Capture the cell that displays the provided text and extract its (X, Y) central coordinate. 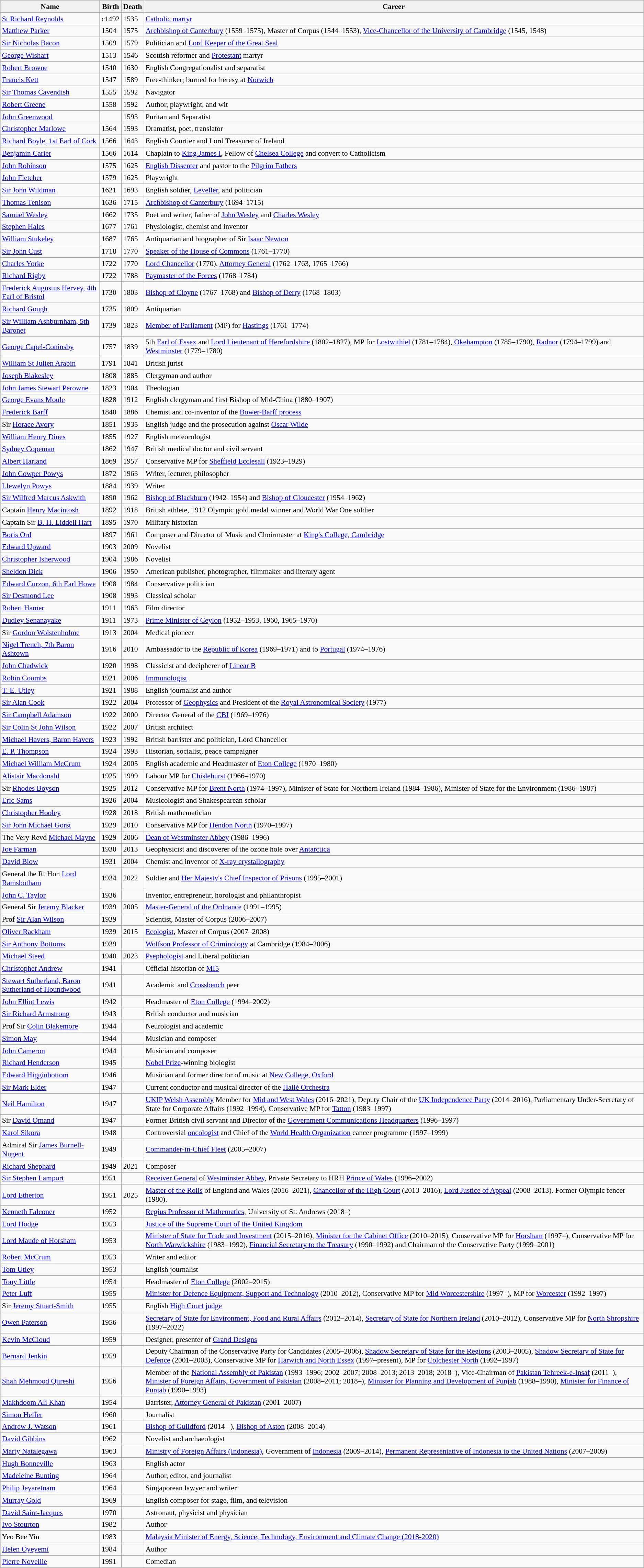
Admiral Sir James Burnell-Nugent (50, 1150)
Sir Anthony Bottoms (50, 944)
Sheldon Dick (50, 571)
English meteorologist (394, 437)
1855 (111, 437)
Malaysia Minister of Energy, Science, Technology, Environment and Climate Change (2018-2020) (394, 1537)
Richard Henderson (50, 1063)
Justice of the Supreme Court of the United Kingdom (394, 1224)
1969 (111, 1500)
Scientist, Master of Corpus (2006–2007) (394, 920)
John Fletcher (50, 178)
2021 (133, 1166)
Birth (111, 7)
1927 (133, 437)
Receiver General of Westminster Abbey, Private Secretary to HRH Prince of Wales (1996–2002) (394, 1178)
1912 (133, 400)
Medical pioneer (394, 633)
Dramatist, poet, translator (394, 129)
1926 (111, 801)
Lord Hodge (50, 1224)
1761 (133, 227)
Sir Alan Cook (50, 703)
1547 (111, 80)
1791 (111, 364)
Boris Ord (50, 535)
Albert Harland (50, 461)
1841 (133, 364)
Sir Thomas Cavendish (50, 92)
Former British civil servant and Director of the Government Communications Headquarters (1996–1997) (394, 1121)
Lord Maude of Horsham (50, 1241)
Writer and editor (394, 1257)
Writer (394, 486)
Murray Gold (50, 1500)
Prof Sir Alan Wilson (50, 920)
Novelist and archaeologist (394, 1439)
1942 (111, 1002)
1540 (111, 68)
1614 (133, 154)
1662 (111, 215)
Hugh Bonneville (50, 1464)
General Sir Jeremy Blacker (50, 907)
Speaker of the House of Commons (1761–1770) (394, 252)
1991 (111, 1561)
1630 (133, 68)
1892 (111, 510)
Astronaut, physicist and physician (394, 1513)
1940 (111, 956)
Sydney Copeman (50, 449)
Marty Natalegawa (50, 1452)
Sir John Cust (50, 252)
Singaporean lawyer and writer (394, 1488)
British mathematician (394, 813)
Classicist and decipherer of Linear B (394, 666)
c1492 (111, 19)
1636 (111, 202)
1765 (133, 239)
English academic and Headmaster of Eton College (1970–1980) (394, 764)
1809 (133, 309)
Musician and former director of music at New College, Oxford (394, 1075)
E. P. Thompson (50, 752)
William Henry Dines (50, 437)
Philip Jeyaretnam (50, 1488)
1828 (111, 400)
Christopher Isherwood (50, 559)
British jurist (394, 364)
Archbishop of Canterbury (1559–1575), Master of Corpus (1544–1553), Vice-Chancellor of the University of Cambridge (1545, 1548) (394, 31)
Politician and Lord Keeper of the Great Seal (394, 43)
1546 (133, 56)
Robert Greene (50, 104)
John James Stewart Perowne (50, 388)
1913 (111, 633)
Commander-in-Chief Fleet (2005–2007) (394, 1150)
English clergyman and first Bishop of Mid-China (1880–1907) (394, 400)
Richard Rigby (50, 276)
Stewart Sutherland, Baron Sutherland of Houndwood (50, 985)
1513 (111, 56)
Comedian (394, 1561)
1950 (133, 571)
Soldier and Her Majesty's Chief Inspector of Prisons (1995–2001) (394, 878)
Joseph Blakesley (50, 376)
T. E. Utley (50, 690)
1757 (111, 346)
Playwright (394, 178)
Academic and Crossbench peer (394, 985)
Christopher Marlowe (50, 129)
Inventor, entrepreneur, horologist and philanthropist (394, 895)
1851 (111, 425)
Captain Sir B. H. Liddell Hart (50, 523)
Ivo Stourton (50, 1525)
1693 (133, 190)
Chemist and inventor of X-ray crystallography (394, 862)
Matthew Parker (50, 31)
Lord Chancellor (1770), Attorney General (1762–1763, 1765–1766) (394, 264)
Scottish reformer and Protestant martyr (394, 56)
Karol Sikora (50, 1133)
1960 (111, 1415)
1983 (111, 1537)
Alistair Macdonald (50, 776)
Ambassador to the Republic of Korea (1969–1971) and to Portugal (1974–1976) (394, 649)
General the Rt Hon Lord Ramsbotham (50, 878)
Psephologist and Liberal politician (394, 956)
1886 (133, 412)
Francis Kett (50, 80)
David Blow (50, 862)
Writer, lecturer, philosopher (394, 474)
William St Julien Arabin (50, 364)
Ecologist, Master of Corpus (2007–2008) (394, 932)
2009 (133, 547)
Conservative MP for Hendon North (1970–1997) (394, 825)
John Cowper Powys (50, 474)
1897 (111, 535)
Sir Mark Elder (50, 1088)
Wolfson Professor of Criminology at Cambridge (1984–2006) (394, 944)
British architect (394, 727)
Conservative politician (394, 584)
Stephen Hales (50, 227)
Christopher Hooley (50, 813)
Michael Steed (50, 956)
Prof Sir Colin Blakemore (50, 1026)
1840 (111, 412)
English High Court judge (394, 1306)
1803 (133, 293)
1945 (111, 1063)
Robert Browne (50, 68)
1509 (111, 43)
English soldier, Leveller, and politician (394, 190)
English judge and the prosecution against Oscar Wilde (394, 425)
1935 (133, 425)
George Evans Moule (50, 400)
2025 (133, 1195)
English actor (394, 1464)
1564 (111, 129)
Makhdoom Ali Khan (50, 1402)
2015 (133, 932)
English journalist and author (394, 690)
Richard Gough (50, 309)
Free-thinker; burned for heresy at Norwich (394, 80)
1504 (111, 31)
Robert McCrum (50, 1257)
1920 (111, 666)
Military historian (394, 523)
English Congregationalist and separatist (394, 68)
Sir Stephen Lamport (50, 1178)
1973 (133, 621)
1589 (133, 80)
1839 (133, 346)
John Chadwick (50, 666)
Composer (394, 1166)
1687 (111, 239)
1558 (111, 104)
Bishop of Blackburn (1942–1954) and Bishop of Gloucester (1954–1962) (394, 498)
English journalist (394, 1269)
Sir Desmond Lee (50, 596)
Frederick Barff (50, 412)
Christopher Andrew (50, 969)
Current conductor and musical director of the Hallé Orchestra (394, 1088)
Neurologist and academic (394, 1026)
Paymaster of the Forces (1768–1784) (394, 276)
Death (133, 7)
1895 (111, 523)
1957 (133, 461)
1948 (111, 1133)
Owen Paterson (50, 1323)
Journalist (394, 1415)
1999 (133, 776)
John Elliot Lewis (50, 1002)
1872 (111, 474)
Chemist and co-inventor of the Bower-Barff process (394, 412)
Sir Richard Armstrong (50, 1014)
Nigel Trench, 7th Baron Ashtown (50, 649)
Richard Shephard (50, 1166)
The Very Revd Michael Mayne (50, 837)
2013 (133, 849)
Musicologist and Shakespearean scholar (394, 801)
2007 (133, 727)
Richard Boyle, 1st Earl of Cork (50, 141)
1923 (111, 739)
Controversial oncologist and Chief of the World Health Organization cancer programme (1997–1999) (394, 1133)
Edward Upward (50, 547)
Sir Wilfred Marcus Askwith (50, 498)
Llewelyn Powys (50, 486)
Samuel Wesley (50, 215)
1884 (111, 486)
1903 (111, 547)
Bishop of Cloyne (1767–1768) and Bishop of Derry (1768–1803) (394, 293)
British conductor and musician (394, 1014)
Tom Utley (50, 1269)
Poet and writer, father of John Wesley and Charles Wesley (394, 215)
English Dissenter and pastor to the Pilgrim Fathers (394, 166)
1943 (111, 1014)
Barrister, Attorney General of Pakistan (2001–2007) (394, 1402)
Bernard Jenkin (50, 1356)
Madeleine Bunting (50, 1476)
Regius Professor of Mathematics, University of St. Andrews (2018–) (394, 1212)
David Saint-Jacques (50, 1513)
Kevin McCloud (50, 1339)
Helen Oyeyemi (50, 1549)
Sir Gordon Wolstenholme (50, 633)
Physiologist, chemist and inventor (394, 227)
American publisher, photographer, filmmaker and literary agent (394, 571)
1555 (111, 92)
Dean of Westminster Abbey (1986–1996) (394, 837)
Historian, socialist, peace campaigner (394, 752)
Antiquarian (394, 309)
Chaplain to King James I, Fellow of Chelsea College and convert to Catholicism (394, 154)
Geophysicist and discoverer of the ozone hole over Antarctica (394, 849)
Frederick Augustus Hervey, 4th Earl of Bristol (50, 293)
Catholic martyr (394, 19)
John Cameron (50, 1051)
Composer and Director of Music and Choirmaster at King's College, Cambridge (394, 535)
Designer, presenter of Grand Designs (394, 1339)
Andrew J. Watson (50, 1427)
Sir David Omand (50, 1121)
2000 (133, 715)
1718 (111, 252)
Eric Sams (50, 801)
St Richard Reynolds (50, 19)
George Wishart (50, 56)
1862 (111, 449)
1890 (111, 498)
Bishop of Guildford (2014– ), Bishop of Aston (2008–2014) (394, 1427)
1992 (133, 739)
1986 (133, 559)
Michael Havers, Baron Havers (50, 739)
British barrister and politician, Lord Chancellor (394, 739)
1998 (133, 666)
Shah Mehmood Qureshi (50, 1381)
Prime Minister of Ceylon (1952–1953, 1960, 1965–1970) (394, 621)
1936 (111, 895)
Sir Colin St John Wilson (50, 727)
Immunologist (394, 678)
Michael William McCrum (50, 764)
1535 (133, 19)
Author, playwright, and wit (394, 104)
Film director (394, 608)
Navigator (394, 92)
Peter Luff (50, 1294)
Nobel Prize-winning biologist (394, 1063)
1906 (111, 571)
George Capel-Coninsby (50, 346)
1621 (111, 190)
Member of Parliament (MP) for Hastings (1761–1774) (394, 326)
2022 (133, 878)
Antiquarian and biographer of Sir Isaac Newton (394, 239)
Tony Little (50, 1282)
1930 (111, 849)
1808 (111, 376)
John C. Taylor (50, 895)
Headmaster of Eton College (2002–2015) (394, 1282)
Author, editor, and journalist (394, 1476)
2023 (133, 956)
2018 (133, 813)
Clergyman and author (394, 376)
1885 (133, 376)
1931 (111, 862)
Dudley Senanayake (50, 621)
Ministry of Foreign Affairs (Indonesia), Government of Indonesia (2009–2014), Permanent Representative of Indonesia to the United Nations (2007–2009) (394, 1452)
1988 (133, 690)
David Gibbins (50, 1439)
British athlete, 1912 Olympic gold medal winner and World War One soldier (394, 510)
Professor of Geophysics and President of the Royal Astronomical Society (1977) (394, 703)
1928 (111, 813)
Sir William Ashburnham, 5th Baronet (50, 326)
1788 (133, 276)
William Stukeley (50, 239)
Captain Henry Macintosh (50, 510)
Archbishop of Canterbury (1694–1715) (394, 202)
1916 (111, 649)
Sir Campbell Adamson (50, 715)
Classical scholar (394, 596)
Minister for Defence Equipment, Support and Technology (2010–2012), Conservative MP for Mid Worcestershire (1997–), MP for Worcester (1992–1997) (394, 1294)
John Greenwood (50, 117)
1643 (133, 141)
Charles Yorke (50, 264)
English composer for stage, film, and television (394, 1500)
Sir John Wildman (50, 190)
Conservative MP for Sheffield Ecclesall (1923–1929) (394, 461)
Sir Nicholas Bacon (50, 43)
Puritan and Separatist (394, 117)
Sir Rhodes Boyson (50, 788)
1952 (111, 1212)
1918 (133, 510)
John Robinson (50, 166)
Robin Coombs (50, 678)
Benjamin Carier (50, 154)
Conservative MP for Brent North (1974–1997), Minister of State for Northern Ireland (1984–1986), Minister of State for the Environment (1986–1987) (394, 788)
Simon Heffer (50, 1415)
1934 (111, 878)
1715 (133, 202)
Sir Horace Avory (50, 425)
English Courtier and Lord Treasurer of Ireland (394, 141)
Yeo Bee Yin (50, 1537)
Joe Farman (50, 849)
Theologian (394, 388)
2012 (133, 788)
Labour MP for Chislehurst (1966–1970) (394, 776)
British medical doctor and civil servant (394, 449)
Kenneth Falconer (50, 1212)
Headmaster of Eton College (1994–2002) (394, 1002)
Oliver Rackham (50, 932)
Robert Hamer (50, 608)
Name (50, 7)
Edward Higginbottom (50, 1075)
Simon May (50, 1038)
Career (394, 7)
1946 (111, 1075)
1730 (111, 293)
Master-General of the Ordnance (1991–1995) (394, 907)
Director General of the CBI (1969–1976) (394, 715)
Official historian of MI5 (394, 969)
Sir Jeremy Stuart-Smith (50, 1306)
Edward Curzon, 6th Earl Howe (50, 584)
1677 (111, 227)
Neil Hamilton (50, 1104)
Pierre Novellie (50, 1561)
Lord Etherton (50, 1195)
1739 (111, 326)
1869 (111, 461)
Sir John Michael Gorst (50, 825)
Thomas Tenison (50, 202)
1982 (111, 1525)
